Find where the given text appears and provide that cell's center as (x, y) coordinate. 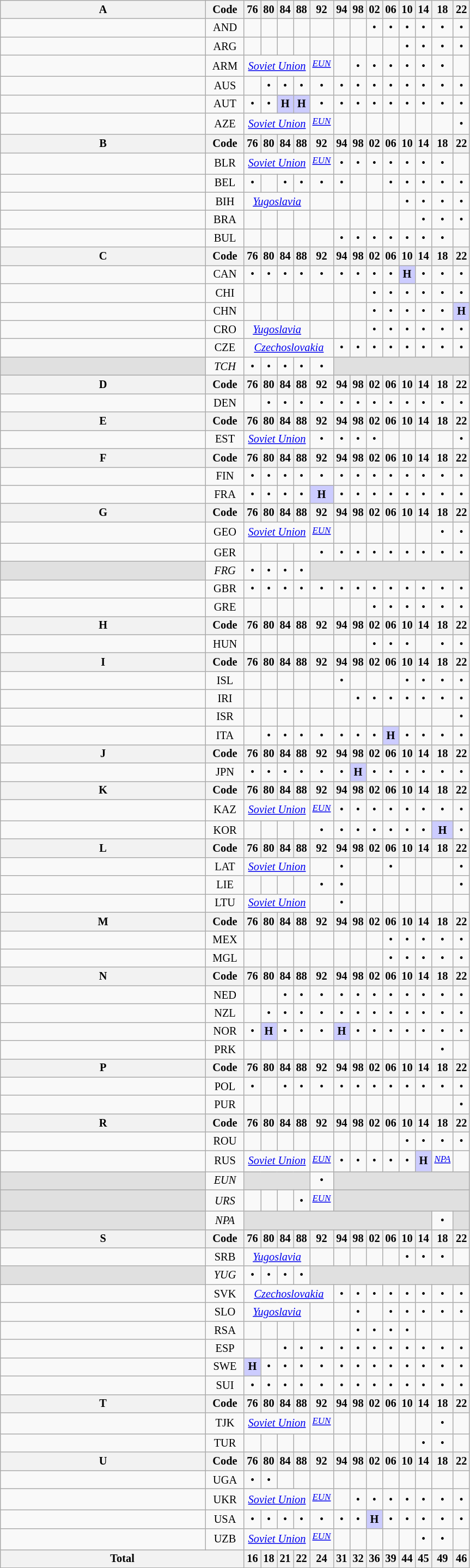
P (103, 1068)
USA (225, 1519)
K (103, 790)
FRG (225, 570)
ISL (225, 680)
S (103, 1239)
UZB (225, 1539)
R (103, 1123)
BUL (225, 238)
UGA (225, 1480)
J (103, 754)
TCH (225, 366)
YUG (225, 1275)
ITA (225, 735)
46 (461, 1559)
NED (225, 995)
31 (341, 1559)
PUR (225, 1105)
CRO (225, 329)
MGL (225, 958)
AUS (225, 85)
FRA (225, 494)
LAT (225, 866)
BRA (225, 219)
GER (225, 552)
CHI (225, 293)
45 (424, 1559)
NOR (225, 1031)
T (103, 1404)
Total (123, 1559)
TJK (225, 1423)
ISR (225, 717)
UKR (225, 1499)
RSA (225, 1330)
32 (358, 1559)
A (103, 9)
AZE (225, 124)
BLR (225, 163)
CHN (225, 311)
GBR (225, 589)
IRI (225, 699)
MEX (225, 940)
SLO (225, 1312)
FIN (225, 476)
GEO (225, 532)
D (103, 384)
N (103, 976)
TUR (225, 1443)
U (103, 1461)
KOR (225, 830)
JPN (225, 772)
G (103, 513)
GRE (225, 607)
AND (225, 28)
I (103, 662)
HUN (225, 644)
RUS (225, 1161)
16 (252, 1559)
F (103, 458)
NZL (225, 1013)
BEL (225, 183)
E (103, 421)
KAZ (225, 810)
SWE (225, 1367)
L (103, 848)
44 (407, 1559)
CAN (225, 274)
POL (225, 1086)
ROU (225, 1141)
URS (225, 1201)
DEN (225, 403)
M (103, 921)
49 (443, 1559)
PRK (225, 1050)
ESP (225, 1349)
AUT (225, 104)
CZE (225, 348)
LTU (225, 903)
SRB (225, 1257)
ARM (225, 65)
EST (225, 439)
39 (390, 1559)
36 (374, 1559)
ARG (225, 46)
BIH (225, 201)
LIE (225, 885)
24 (322, 1559)
C (103, 256)
B (103, 144)
SVK (225, 1294)
SUI (225, 1385)
21 (285, 1559)
